Search for the cell housing the specified text and yield its [X, Y] center coordinate. 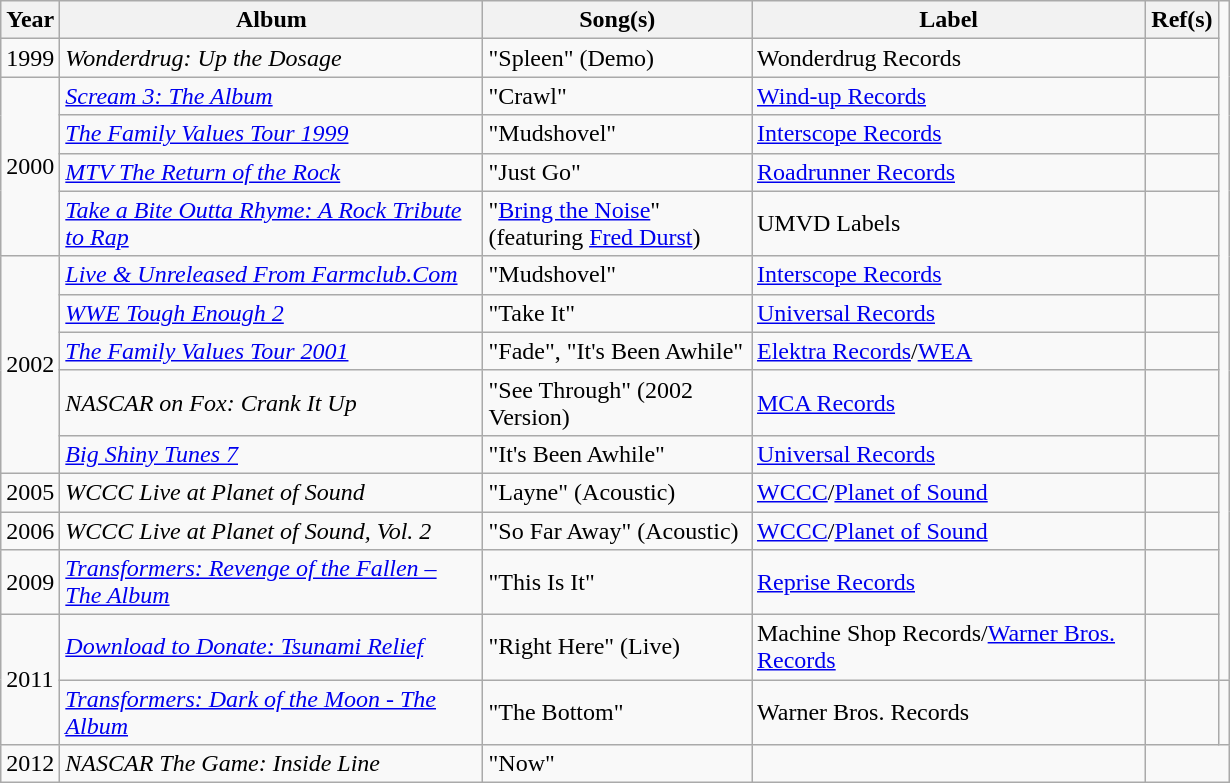
"Crawl" [618, 96]
Big Shiny Tunes 7 [272, 454]
Machine Shop Records/Warner Bros. Records [949, 648]
"This Is It" [618, 582]
Label [949, 20]
1999 [30, 58]
Wonderdrug Records [949, 58]
Song(s) [618, 20]
Year [30, 20]
Roadrunner Records [949, 172]
2002 [30, 364]
"Fade", "It's Been Awhile" [618, 351]
"Bring the Noise"(featuring Fred Durst) [618, 224]
"The Bottom" [618, 712]
2005 [30, 492]
NASCAR on Fox: Crank It Up [272, 402]
Take a Bite Outta Rhyme: A Rock Tribute to Rap [272, 224]
"Spleen" (Demo) [618, 58]
Wonderdrug: Up the Dosage [272, 58]
MTV The Return of the Rock [272, 172]
The Family Values Tour 1999 [272, 134]
"It's Been Awhile" [618, 454]
Transformers: Dark of the Moon - The Album [272, 712]
"Just Go" [618, 172]
Elektra Records/WEA [949, 351]
The Family Values Tour 2001 [272, 351]
2011 [30, 680]
"Take It" [618, 313]
Ref(s) [1182, 20]
MCA Records [949, 402]
2000 [30, 166]
Scream 3: The Album [272, 96]
"See Through" (2002 Version) [618, 402]
2012 [30, 764]
Wind-up Records [949, 96]
"So Far Away" (Acoustic) [618, 531]
WWE Tough Enough 2 [272, 313]
"Right Here" (Live) [618, 648]
Album [272, 20]
Warner Bros. Records [949, 712]
"Now" [618, 764]
WCCC Live at Planet of Sound [272, 492]
WCCC Live at Planet of Sound, Vol. 2 [272, 531]
Live & Unreleased From Farmclub.Com [272, 275]
2006 [30, 531]
2009 [30, 582]
"Layne" (Acoustic) [618, 492]
Download to Donate: Tsunami Relief [272, 648]
Reprise Records [949, 582]
Transformers: Revenge of the Fallen – The Album [272, 582]
UMVD Labels [949, 224]
NASCAR The Game: Inside Line [272, 764]
